Search for the cell housing the specified text and yield its (X, Y) center coordinate. 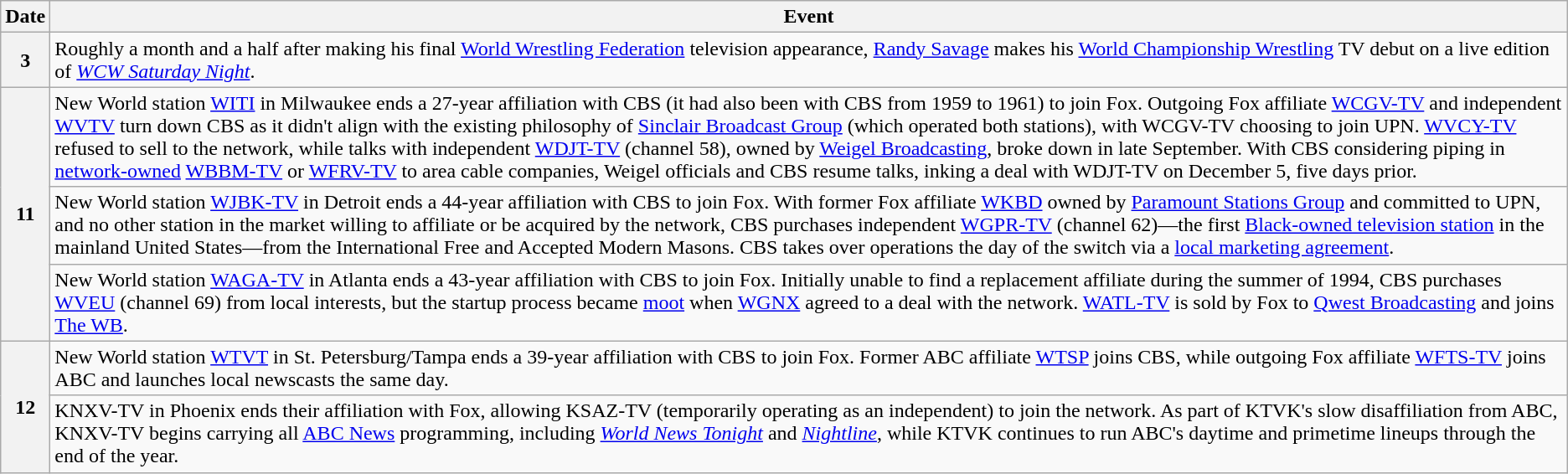
Event (809, 17)
11 (25, 214)
Date (25, 17)
3 (25, 60)
12 (25, 407)
